Scan for the cell matching the given text and deliver its (X, Y) coordinate at center. 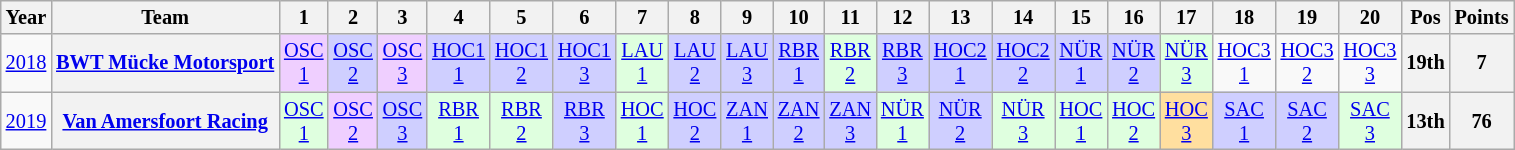
19 (1308, 17)
HOC33 (1370, 63)
13th (1425, 121)
6 (584, 17)
Pos (1425, 17)
SAC3 (1370, 121)
16 (1134, 17)
LAU1 (642, 63)
5 (522, 17)
ZAN2 (799, 121)
HOC12 (522, 63)
LAU3 (747, 63)
1 (304, 17)
HOC21 (960, 63)
ZAN1 (747, 121)
HOC31 (1244, 63)
2019 (26, 121)
10 (799, 17)
4 (458, 17)
20 (1370, 17)
8 (696, 17)
2 (352, 17)
2018 (26, 63)
BWT Mücke Motorsport (165, 63)
12 (902, 17)
13 (960, 17)
HOC22 (1024, 63)
17 (1186, 17)
HOC32 (1308, 63)
SAC2 (1308, 121)
Year (26, 17)
9 (747, 17)
Points (1482, 17)
HOC3 (1186, 121)
3 (402, 17)
LAU2 (696, 63)
15 (1082, 17)
14 (1024, 17)
Team (165, 17)
18 (1244, 17)
SAC1 (1244, 121)
11 (850, 17)
HOC13 (584, 63)
ZAN3 (850, 121)
76 (1482, 121)
Van Amersfoort Racing (165, 121)
19th (1425, 63)
HOC11 (458, 63)
